Determine the (x, y) coordinate at the center of the cell enclosing the given text.  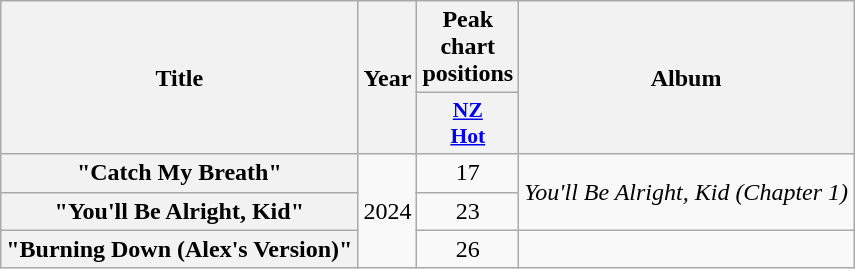
NZHot (468, 124)
23 (468, 211)
17 (468, 173)
"You'll Be Alright, Kid" (180, 211)
Album (686, 78)
You'll Be Alright, Kid (Chapter 1) (686, 192)
Year (388, 78)
2024 (388, 211)
Peak chart positions (468, 47)
Title (180, 78)
26 (468, 249)
"Catch My Breath" (180, 173)
"Burning Down (Alex's Version)" (180, 249)
